Provide the (x, y) coordinate of the cell's center where the given text is located.  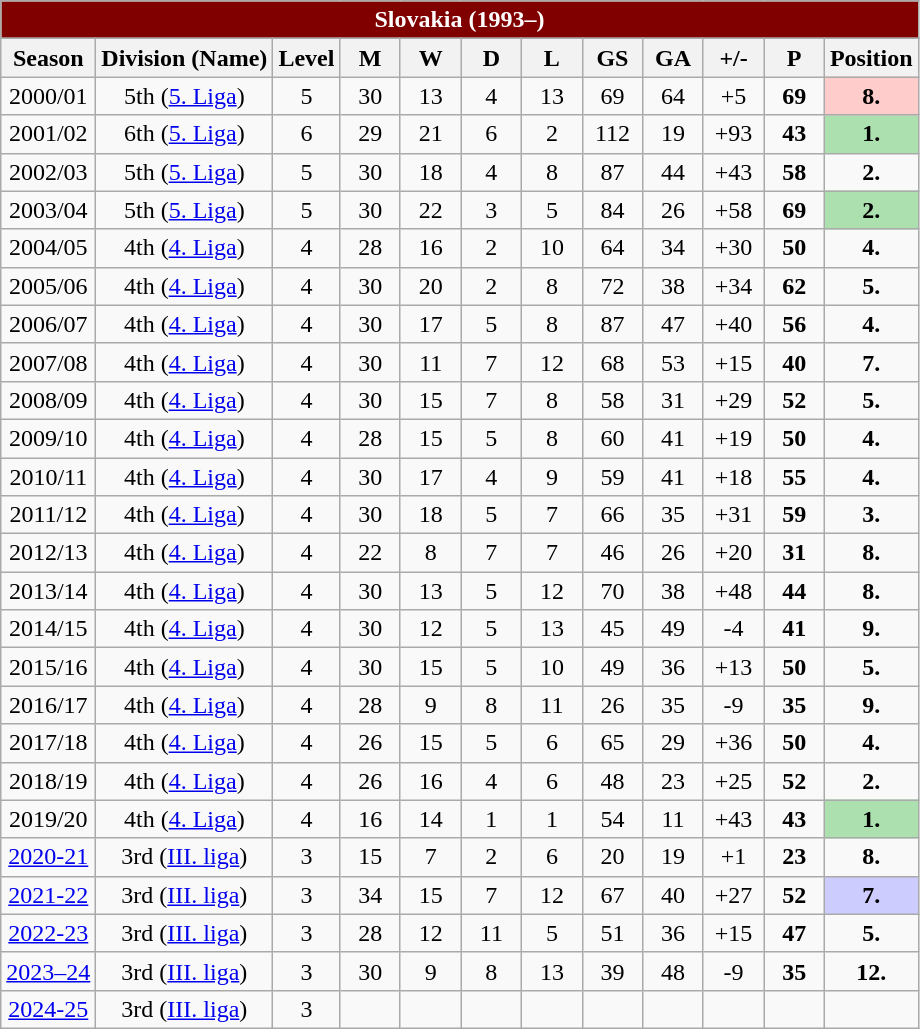
67 (612, 895)
46 (612, 553)
2021-22 (48, 895)
+40 (734, 324)
GS (612, 58)
2009/10 (48, 438)
+30 (734, 248)
+31 (734, 515)
2002/03 (48, 172)
+25 (734, 781)
51 (612, 933)
2019/20 (48, 819)
+/- (734, 58)
+20 (734, 553)
-4 (734, 629)
2013/14 (48, 591)
2006/07 (48, 324)
2023–24 (48, 971)
+27 (734, 895)
14 (430, 819)
+18 (734, 477)
+93 (734, 134)
+13 (734, 667)
72 (612, 286)
53 (674, 362)
Level (306, 58)
2005/06 (48, 286)
68 (612, 362)
70 (612, 591)
54 (612, 819)
45 (612, 629)
2020-21 (48, 857)
84 (612, 210)
D (492, 58)
2001/02 (48, 134)
+1 (734, 857)
60 (612, 438)
65 (612, 743)
GA (674, 58)
M (370, 58)
2017/18 (48, 743)
+58 (734, 210)
2000/01 (48, 96)
Division (Name) (184, 58)
2014/15 (48, 629)
P (794, 58)
W (430, 58)
2022-23 (48, 933)
+5 (734, 96)
Position (871, 58)
2010/11 (48, 477)
12. (871, 971)
2011/12 (48, 515)
66 (612, 515)
Season (48, 58)
2024-25 (48, 1009)
6th (5. Liga) (184, 134)
+48 (734, 591)
2004/05 (48, 248)
+34 (734, 286)
+36 (734, 743)
+19 (734, 438)
2007/08 (48, 362)
39 (612, 971)
2012/13 (48, 553)
2003/04 (48, 210)
+29 (734, 400)
2015/16 (48, 667)
3. (871, 515)
62 (794, 286)
2008/09 (48, 400)
Slovakia (1993–) (460, 20)
L (552, 58)
2018/19 (48, 781)
2016/17 (48, 705)
21 (430, 134)
112 (612, 134)
55 (794, 477)
56 (794, 324)
